Search for the cell housing the specified text and yield its [x, y] center coordinate. 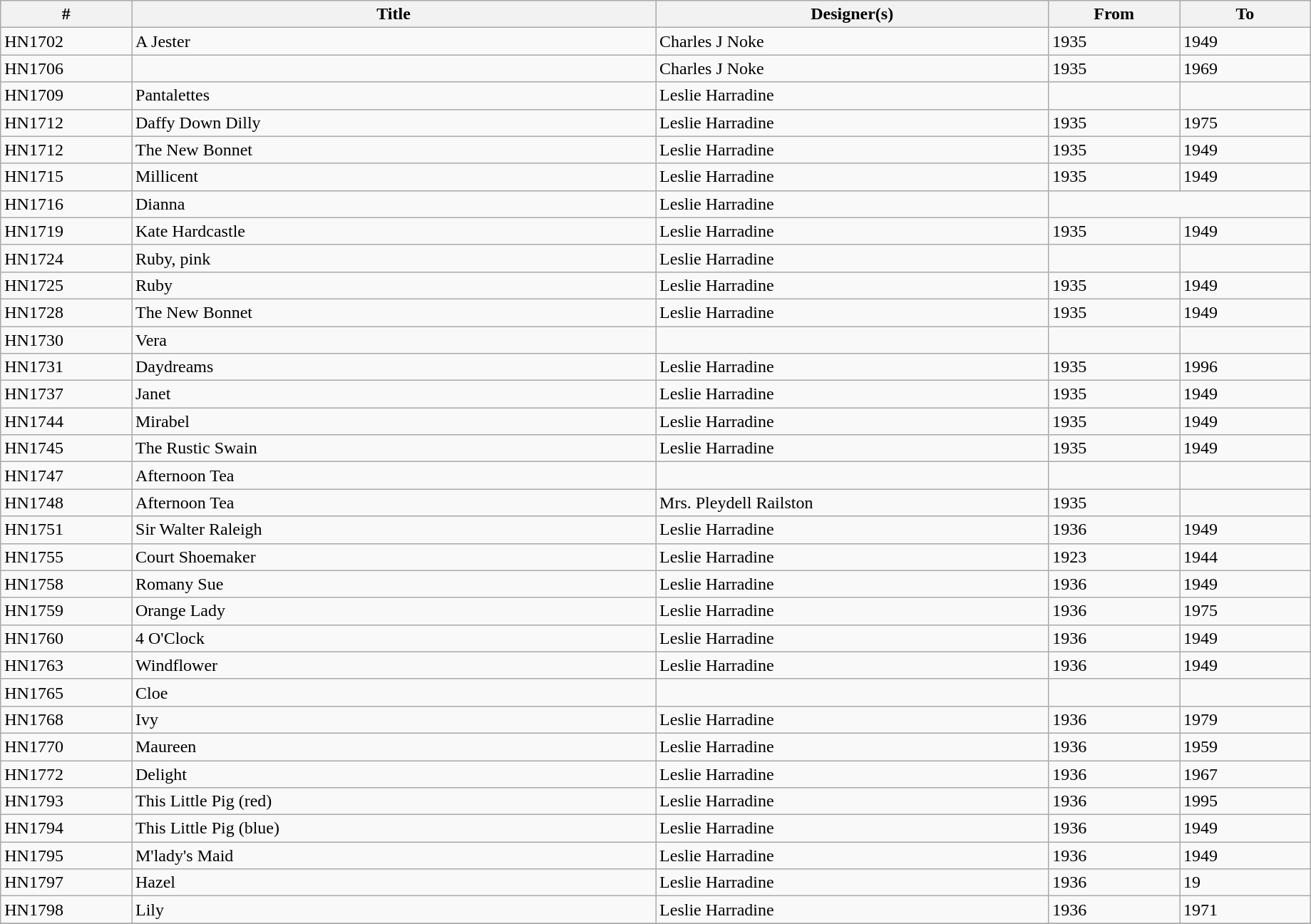
Cloe [394, 692]
4 O'Clock [394, 638]
Dianna [394, 204]
Daffy Down Dilly [394, 123]
Court Shoemaker [394, 557]
HN1730 [66, 340]
Kate Hardcastle [394, 231]
1969 [1245, 68]
Delight [394, 774]
1959 [1245, 746]
HN1747 [66, 476]
Millicent [394, 177]
To [1245, 14]
HN1772 [66, 774]
1996 [1245, 367]
HN1768 [66, 719]
1995 [1245, 801]
HN1715 [66, 177]
HN1755 [66, 557]
HN1797 [66, 883]
Vera [394, 340]
HN1795 [66, 856]
HN1706 [66, 68]
Maureen [394, 746]
M'lady's Maid [394, 856]
HN1758 [66, 584]
HN1702 [66, 41]
Ruby, pink [394, 258]
Janet [394, 394]
HN1748 [66, 503]
Pantalettes [394, 96]
This Little Pig (red) [394, 801]
Ruby [394, 285]
This Little Pig (blue) [394, 828]
Hazel [394, 883]
HN1765 [66, 692]
Title [394, 14]
HN1716 [66, 204]
HN1744 [66, 421]
HN1793 [66, 801]
HN1794 [66, 828]
# [66, 14]
HN1724 [66, 258]
19 [1245, 883]
Lily [394, 910]
HN1759 [66, 611]
Daydreams [394, 367]
1923 [1114, 557]
From [1114, 14]
HN1737 [66, 394]
The Rustic Swain [394, 448]
1967 [1245, 774]
Orange Lady [394, 611]
Mrs. Pleydell Railston [853, 503]
HN1731 [66, 367]
HN1709 [66, 96]
1944 [1245, 557]
Windflower [394, 665]
Romany Sue [394, 584]
Mirabel [394, 421]
HN1728 [66, 312]
A Jester [394, 41]
Ivy [394, 719]
HN1725 [66, 285]
Designer(s) [853, 14]
1971 [1245, 910]
1979 [1245, 719]
HN1751 [66, 530]
HN1798 [66, 910]
HN1770 [66, 746]
HN1763 [66, 665]
HN1760 [66, 638]
HN1745 [66, 448]
HN1719 [66, 231]
Sir Walter Raleigh [394, 530]
